From the cell containing the given text, extract its center point as [X, Y] coordinate. 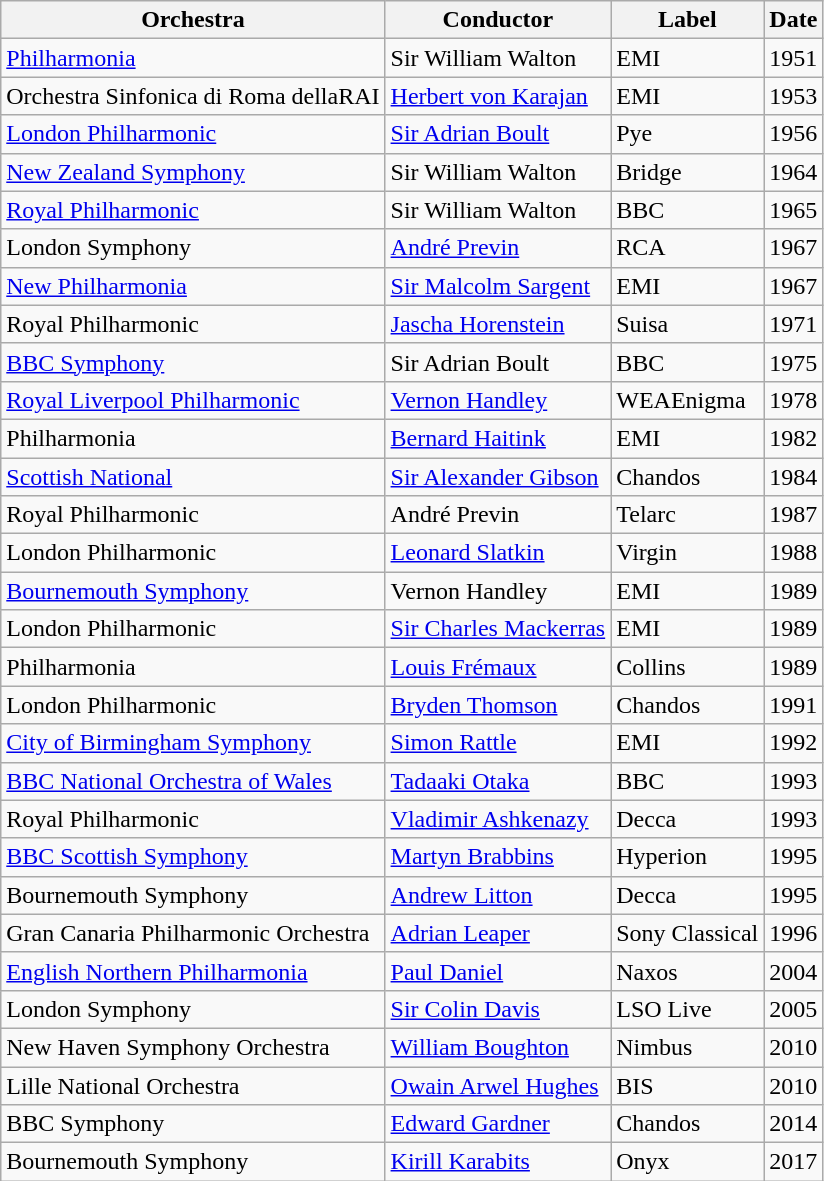
1978 [794, 400]
Bridge [688, 172]
1992 [794, 743]
Suisa [688, 324]
Edward Gardner [498, 1124]
Leonard Slatkin [498, 553]
1956 [794, 134]
Adrian Leaper [498, 933]
William Boughton [498, 1047]
Pye [688, 134]
Sir Charles Mackerras [498, 629]
WEAEnigma [688, 400]
BBC National Orchestra of Wales [193, 781]
Andrew Litton [498, 895]
Lille National Orchestra [193, 1085]
2014 [794, 1124]
1951 [794, 58]
Vladimir Ashkenazy [498, 819]
1988 [794, 553]
1987 [794, 515]
BBC Scottish Symphony [193, 857]
Onyx [688, 1162]
Label [688, 20]
Orchestra Sinfonica di Roma dellaRAI [193, 96]
1965 [794, 210]
Date [794, 20]
2004 [794, 971]
Naxos [688, 971]
New Haven Symphony Orchestra [193, 1047]
Tadaaki Otaka [498, 781]
Scottish National [193, 477]
1964 [794, 172]
1953 [794, 96]
Orchestra [193, 20]
Nimbus [688, 1047]
Bernard Haitink [498, 438]
2017 [794, 1162]
Bryden Thomson [498, 705]
Gran Canaria Philharmonic Orchestra [193, 933]
English Northern Philharmonia [193, 971]
1996 [794, 933]
1984 [794, 477]
Sir Malcolm Sargent [498, 286]
1971 [794, 324]
Kirill Karabits [498, 1162]
Telarc [688, 515]
Virgin [688, 553]
Martyn Brabbins [498, 857]
Royal Liverpool Philharmonic [193, 400]
Sir Alexander Gibson [498, 477]
Jascha Horenstein [498, 324]
Louis Frémaux [498, 667]
2005 [794, 1009]
Simon Rattle [498, 743]
Conductor [498, 20]
LSO Live [688, 1009]
Sony Classical [688, 933]
Herbert von Karajan [498, 96]
New Philharmonia [193, 286]
Sir Colin Davis [498, 1009]
City of Birmingham Symphony [193, 743]
RCA [688, 248]
Owain Arwel Hughes [498, 1085]
New Zealand Symphony [193, 172]
BIS [688, 1085]
Hyperion [688, 857]
1991 [794, 705]
1975 [794, 362]
Paul Daniel [498, 971]
1982 [794, 438]
Collins [688, 667]
